Identify which cell holds the provided text, then report its (X, Y) central coordinate. 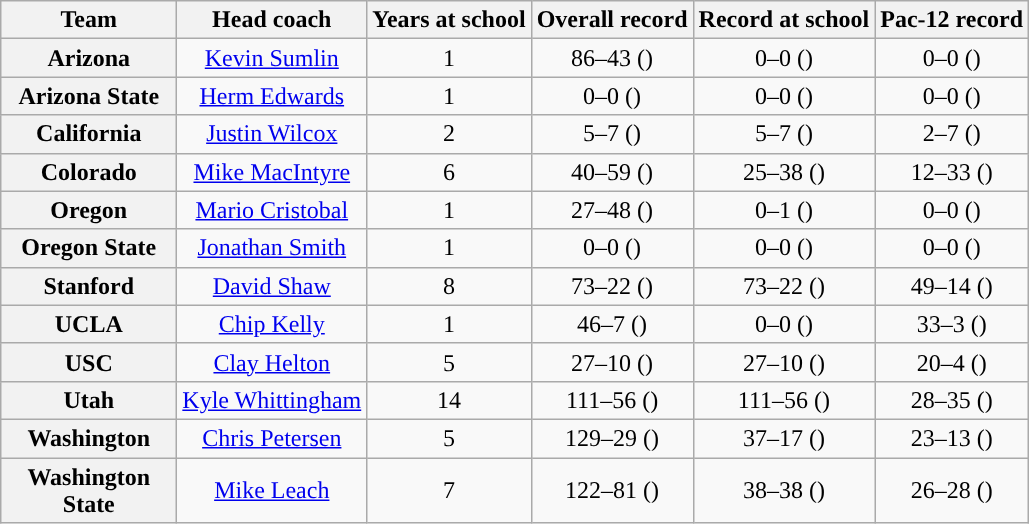
Oregon State (89, 248)
7 (449, 490)
2–7 () (952, 134)
20–4 () (952, 362)
49–14 () (952, 286)
46–7 () (612, 324)
6 (449, 172)
0–1 () (784, 210)
25–38 () (784, 172)
86–43 () (612, 58)
Jonathan Smith (272, 248)
Washington State (89, 490)
27–48 () (612, 210)
Chip Kelly (272, 324)
Record at school (784, 20)
8 (449, 286)
Mario Cristobal (272, 210)
Team (89, 20)
Years at school (449, 20)
Pac-12 record (952, 20)
40–59 () (612, 172)
Overall record (612, 20)
Utah (89, 400)
Chris Petersen (272, 438)
Stanford (89, 286)
Kevin Sumlin (272, 58)
37–17 () (784, 438)
Mike MacIntyre (272, 172)
23–13 () (952, 438)
Oregon (89, 210)
California (89, 134)
129–29 () (612, 438)
33–3 () (952, 324)
Arizona State (89, 96)
USC (89, 362)
14 (449, 400)
12–33 () (952, 172)
Kyle Whittingham (272, 400)
Justin Wilcox (272, 134)
UCLA (89, 324)
122–81 () (612, 490)
26–28 () (952, 490)
Herm Edwards (272, 96)
Washington (89, 438)
2 (449, 134)
38–38 () (784, 490)
28–35 () (952, 400)
Mike Leach (272, 490)
Colorado (89, 172)
Head coach (272, 20)
Clay Helton (272, 362)
Arizona (89, 58)
David Shaw (272, 286)
